Identify which cell holds the provided text, then report its [x, y] central coordinate. 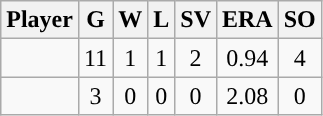
2 [196, 58]
W [130, 20]
SV [196, 20]
L [162, 20]
4 [300, 58]
3 [95, 96]
0.94 [247, 58]
Player [40, 20]
11 [95, 58]
G [95, 20]
ERA [247, 20]
SO [300, 20]
2.08 [247, 96]
